Identify which cell holds the provided text, then report its [X, Y] central coordinate. 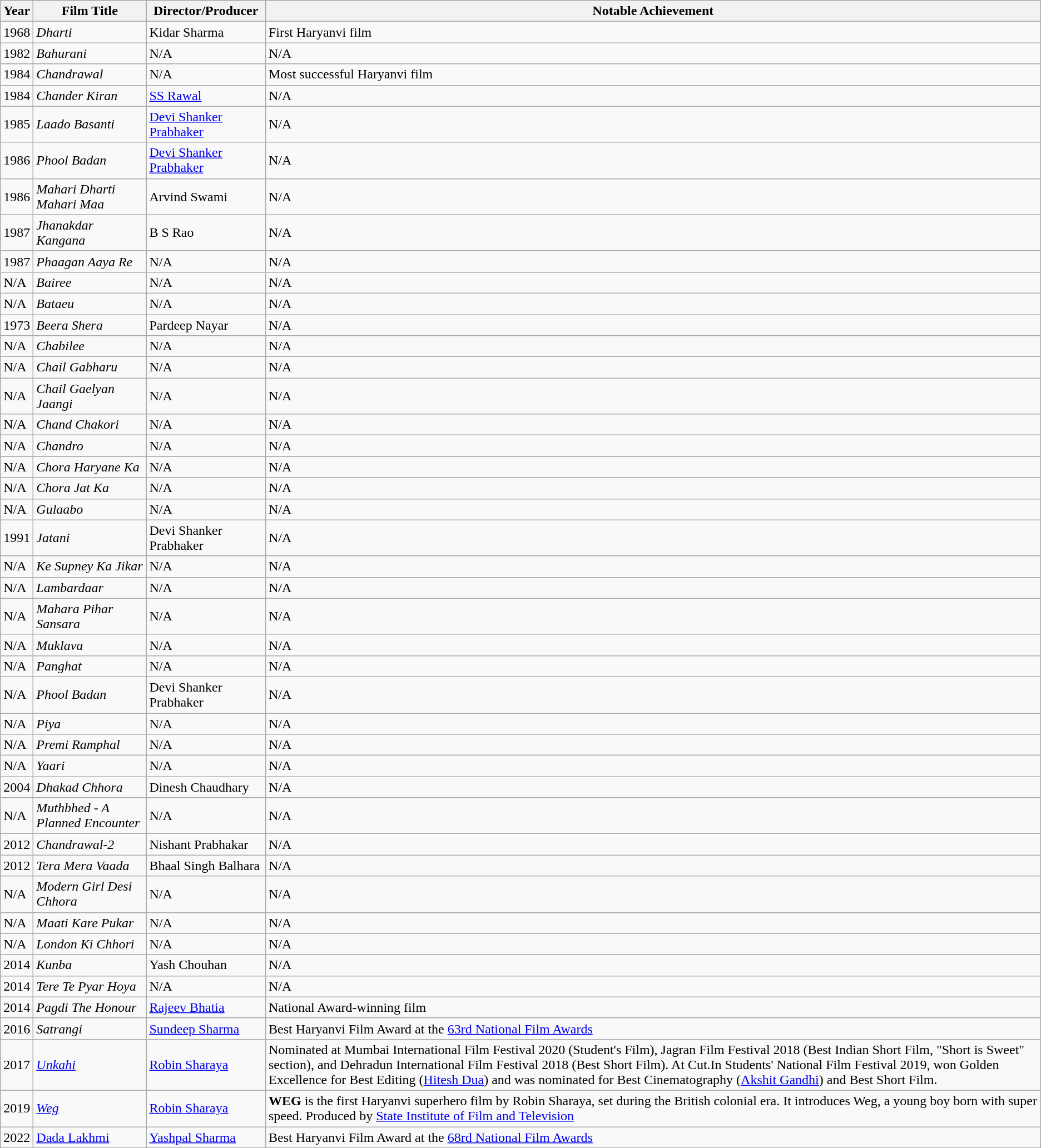
Gulaabo [90, 509]
Chora Jat Ka [90, 488]
Nishant Prabhakar [206, 844]
Best Haryanvi Film Award at the 68rd National Film Awards [653, 1137]
Piya [90, 723]
Bahurani [90, 53]
Mahara Pihar Sansara [90, 616]
First Haryanvi film [653, 32]
Arvind Swami [206, 197]
Notable Achievement [653, 11]
Bairee [90, 282]
2022 [17, 1137]
Muthbhed - A Planned Encounter [90, 816]
Year [17, 11]
B S Rao [206, 232]
2016 [17, 1028]
Ke Supney Ka Jikar [90, 566]
Mahari Dharti Mahari Maa [90, 197]
Yash Chouhan [206, 965]
National Award-winning film [653, 1007]
Dhakad Chhora [90, 787]
Most successful Haryanvi film [653, 74]
Chandro [90, 446]
Muklava [90, 645]
2019 [17, 1109]
Panghat [90, 666]
Director/Producer [206, 11]
1985 [17, 125]
Satrangi [90, 1028]
Chander Kiran [90, 96]
Rajeev Bhatia [206, 1007]
Lambardaar [90, 588]
Weg [90, 1109]
Modern Girl Desi Chhora [90, 894]
Chora Haryane Ka [90, 467]
London Ki Chhori [90, 944]
Unkahi [90, 1065]
Chabilee [90, 346]
Dinesh Chaudhary [206, 787]
Chandrawal-2 [90, 844]
Pardeep Nayar [206, 325]
Laado Basanti [90, 125]
Maati Kare Pukar [90, 923]
Kunba [90, 965]
SS Rawal [206, 96]
Phaagan Aaya Re [90, 261]
Chand Chakori [90, 425]
Premi Ramphal [90, 745]
1982 [17, 53]
1968 [17, 32]
Bhaal Singh Balhara [206, 866]
Dharti [90, 32]
Beera Shera [90, 325]
1991 [17, 538]
Chail Gabharu [90, 367]
Sundeep Sharma [206, 1028]
Yashpal Sharma [206, 1137]
Chandrawal [90, 74]
2004 [17, 787]
Kidar Sharma [206, 32]
Pagdi The Honour [90, 1007]
Film Title [90, 11]
Chail Gaelyan Jaangi [90, 396]
Best Haryanvi Film Award at the 63rd National Film Awards [653, 1028]
Jhanakdar Kangana [90, 232]
Dada Lakhmi [90, 1137]
2017 [17, 1065]
Bataeu [90, 304]
Tera Mera Vaada [90, 866]
1973 [17, 325]
Tere Te Pyar Hoya [90, 986]
Jatani [90, 538]
Yaari [90, 766]
